From the cell containing the given text, extract its center point as (x, y) coordinate. 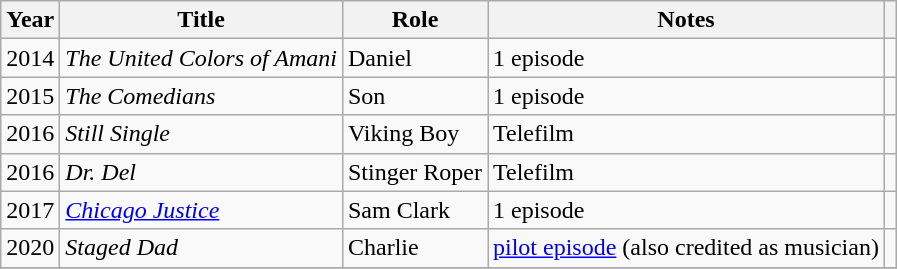
Staged Dad (202, 248)
Stinger Roper (414, 172)
2017 (30, 210)
Year (30, 20)
Charlie (414, 248)
Dr. Del (202, 172)
Chicago Justice (202, 210)
Daniel (414, 58)
Sam Clark (414, 210)
Role (414, 20)
Notes (686, 20)
The Comedians (202, 96)
pilot episode (also credited as musician) (686, 248)
2020 (30, 248)
The United Colors of Amani (202, 58)
Still Single (202, 134)
2015 (30, 96)
2014 (30, 58)
Title (202, 20)
Viking Boy (414, 134)
Son (414, 96)
